Output the [x, y] coordinate of the center of the cell containing the given text.  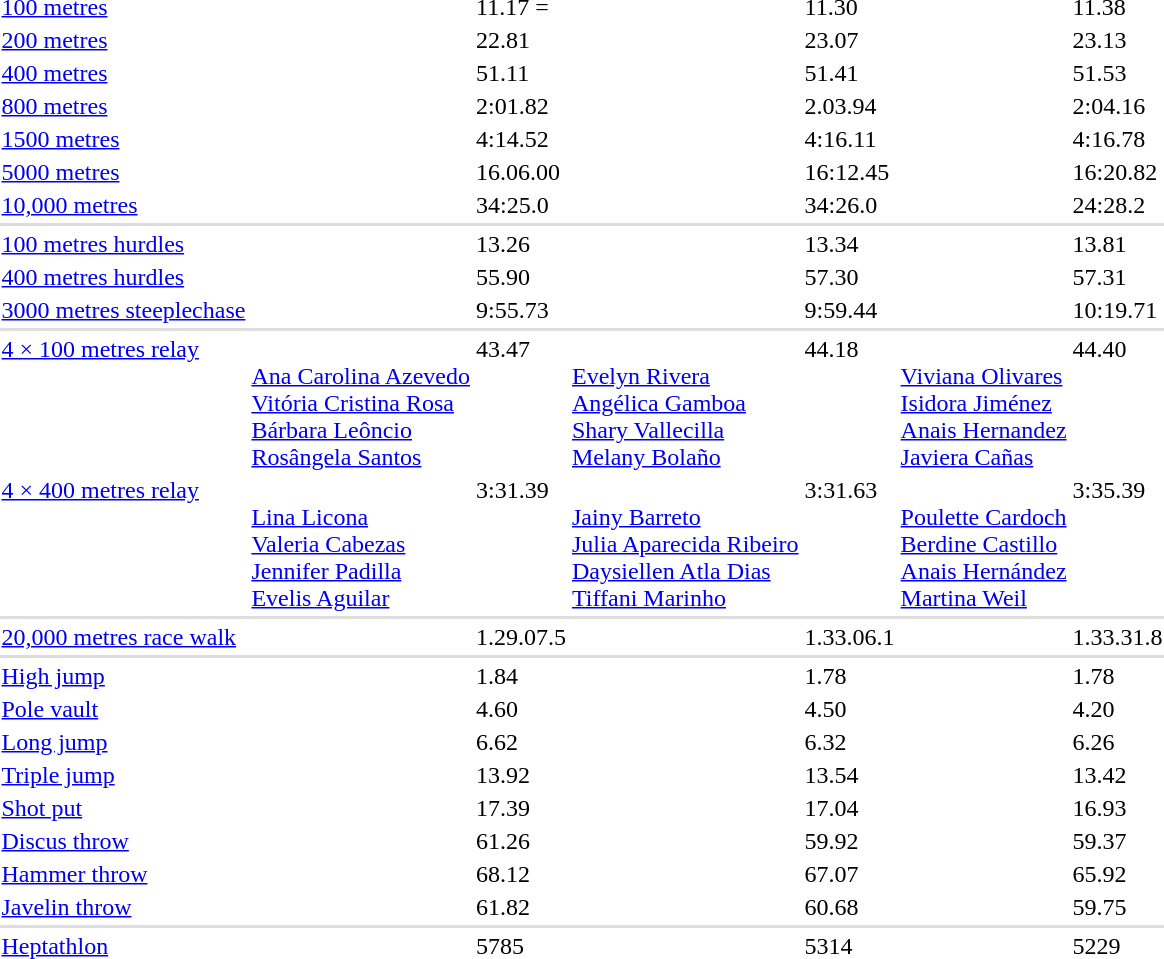
Pole vault [124, 709]
High jump [124, 676]
6.62 [522, 742]
4.60 [522, 709]
4.20 [1118, 709]
Triple jump [124, 775]
13.54 [850, 775]
65.92 [1118, 874]
2.03.94 [850, 106]
3:31.39 [522, 544]
16:12.45 [850, 172]
10,000 metres [124, 205]
57.31 [1118, 277]
17.39 [522, 808]
Jainy BarretoJulia Aparecida RibeiroDaysiellen Atla DiasTiffani Marinho [686, 544]
68.12 [522, 874]
5000 metres [124, 172]
1500 metres [124, 139]
59.92 [850, 841]
67.07 [850, 874]
24:28.2 [1118, 205]
61.82 [522, 907]
13.92 [522, 775]
4 × 400 metres relay [124, 544]
16.93 [1118, 808]
2:01.82 [522, 106]
Javelin throw [124, 907]
4:16.78 [1118, 139]
44.18 [850, 403]
3:31.63 [850, 544]
13.42 [1118, 775]
Long jump [124, 742]
200 metres [124, 40]
9:55.73 [522, 310]
1.84 [522, 676]
10:19.71 [1118, 310]
Ana Carolina AzevedoVitória Cristina RosaBárbara LeôncioRosângela Santos [361, 403]
800 metres [124, 106]
1.33.06.1 [850, 637]
Evelyn RiveraAngélica GamboaShary VallecillaMelany Bolaño [686, 403]
16.06.00 [522, 172]
59.75 [1118, 907]
3000 metres steeplechase [124, 310]
Discus throw [124, 841]
9:59.44 [850, 310]
23.13 [1118, 40]
4:14.52 [522, 139]
20,000 metres race walk [124, 637]
43.47 [522, 403]
Poulette CardochBerdine CastilloAnais HernándezMartina Weil [984, 544]
34:25.0 [522, 205]
51.41 [850, 73]
23.07 [850, 40]
400 metres hurdles [124, 277]
6.26 [1118, 742]
22.81 [522, 40]
4.50 [850, 709]
Hammer throw [124, 874]
51.11 [522, 73]
16:20.82 [1118, 172]
13.81 [1118, 244]
34:26.0 [850, 205]
Lina LiconaValeria CabezasJennifer PadillaEvelis Aguilar [361, 544]
Viviana OlivaresIsidora JiménezAnais HernandezJaviera Cañas [984, 403]
6.32 [850, 742]
44.40 [1118, 403]
3:35.39 [1118, 544]
4:16.11 [850, 139]
57.30 [850, 277]
59.37 [1118, 841]
61.26 [522, 841]
1.29.07.5 [522, 637]
13.34 [850, 244]
2:04.16 [1118, 106]
13.26 [522, 244]
17.04 [850, 808]
100 metres hurdles [124, 244]
Shot put [124, 808]
60.68 [850, 907]
55.90 [522, 277]
400 metres [124, 73]
51.53 [1118, 73]
4 × 100 metres relay [124, 403]
1.33.31.8 [1118, 637]
